Scan for the cell matching the given text and deliver its [X, Y] coordinate at center. 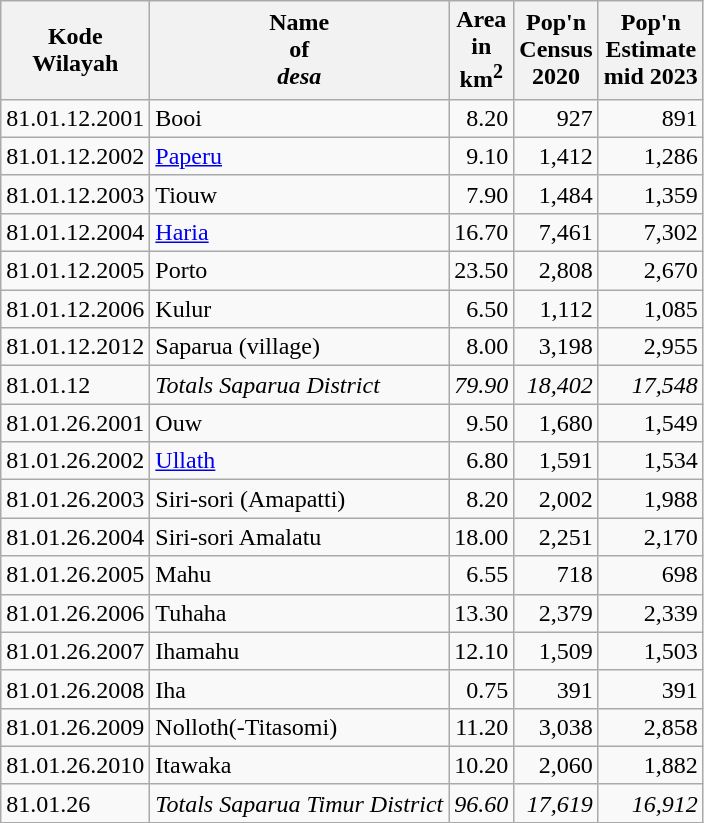
81.01.12.2012 [76, 347]
Area inkm2 [482, 50]
1,112 [556, 309]
9.10 [482, 156]
Nameofdesa [300, 50]
7,302 [650, 232]
23.50 [482, 271]
2,251 [556, 537]
2,858 [650, 727]
Ouw [300, 423]
1,359 [650, 194]
1,412 [556, 156]
891 [650, 118]
718 [556, 575]
81.01.12.2004 [76, 232]
79.90 [482, 385]
6.55 [482, 575]
1,286 [650, 156]
10.20 [482, 765]
81.01.26.2005 [76, 575]
18.00 [482, 537]
Haria [300, 232]
2,379 [556, 613]
Itawaka [300, 765]
Tuhaha [300, 613]
1,988 [650, 499]
Pop'nEstimatemid 2023 [650, 50]
Pop'nCensus2020 [556, 50]
3,198 [556, 347]
9.50 [482, 423]
1,085 [650, 309]
2,808 [556, 271]
Ullath [300, 461]
7.90 [482, 194]
Kulur [300, 309]
2,002 [556, 499]
Siri-sori Amalatu [300, 537]
17,619 [556, 803]
81.01.26.2003 [76, 499]
Totals Saparua Timur District [300, 803]
Kode Wilayah [76, 50]
2,955 [650, 347]
12.10 [482, 651]
81.01.26.2006 [76, 613]
18,402 [556, 385]
Saparua (village) [300, 347]
81.01.26.2010 [76, 765]
Booi [300, 118]
1,484 [556, 194]
Tiouw [300, 194]
Porto [300, 271]
1,680 [556, 423]
1,509 [556, 651]
Mahu [300, 575]
81.01.12.2001 [76, 118]
1,534 [650, 461]
3,038 [556, 727]
11.20 [482, 727]
81.01.26.2002 [76, 461]
1,591 [556, 461]
Siri-sori (Amapatti) [300, 499]
6.50 [482, 309]
81.01.26.2009 [76, 727]
81.01.12.2002 [76, 156]
698 [650, 575]
7,461 [556, 232]
81.01.12.2006 [76, 309]
16,912 [650, 803]
81.01.26.2007 [76, 651]
2,170 [650, 537]
0.75 [482, 689]
2,060 [556, 765]
Iha [300, 689]
1,503 [650, 651]
17,548 [650, 385]
2,670 [650, 271]
81.01.26.2004 [76, 537]
81.01.12.2003 [76, 194]
96.60 [482, 803]
81.01.12.2005 [76, 271]
927 [556, 118]
Totals Saparua District [300, 385]
Nolloth(-Titasomi) [300, 727]
Paperu [300, 156]
6.80 [482, 461]
8.00 [482, 347]
Ihamahu [300, 651]
2,339 [650, 613]
81.01.12 [76, 385]
81.01.26 [76, 803]
81.01.26.2001 [76, 423]
81.01.26.2008 [76, 689]
13.30 [482, 613]
16.70 [482, 232]
1,882 [650, 765]
1,549 [650, 423]
